From the cell containing the given text, extract its center point as (x, y) coordinate. 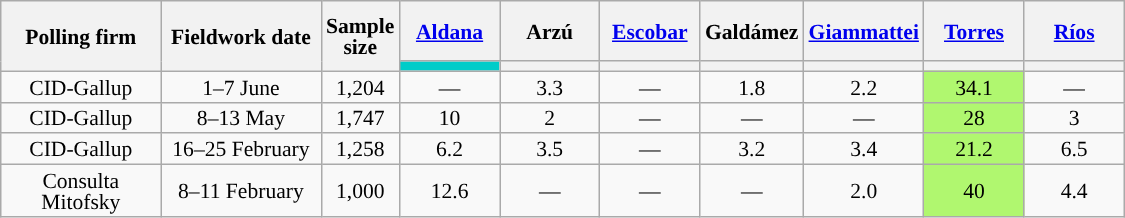
Giammattei (864, 31)
Torres (974, 31)
10 (449, 118)
1.8 (752, 86)
8–11 February (241, 191)
2.0 (864, 191)
16–25 February (241, 150)
Sample size (360, 36)
2 (550, 118)
40 (974, 191)
Arzú (550, 31)
28 (974, 118)
Ríos (1074, 31)
3.2 (752, 150)
2.2 (864, 86)
Fieldwork date (241, 36)
3.3 (550, 86)
6.2 (449, 150)
3.5 (550, 150)
8–13 May (241, 118)
Escobar (650, 31)
6.5 (1074, 150)
Galdámez (752, 31)
34.1 (974, 86)
1,204 (360, 86)
1,000 (360, 191)
12.6 (449, 191)
1–7 June (241, 86)
1,747 (360, 118)
Aldana (449, 31)
Consulta Mitofsky (81, 191)
21.2 (974, 150)
Polling firm (81, 36)
1,258 (360, 150)
3.4 (864, 150)
3 (1074, 118)
4.4 (1074, 191)
